Detect which cell encompasses the target text, then output its (x, y) center coordinate. 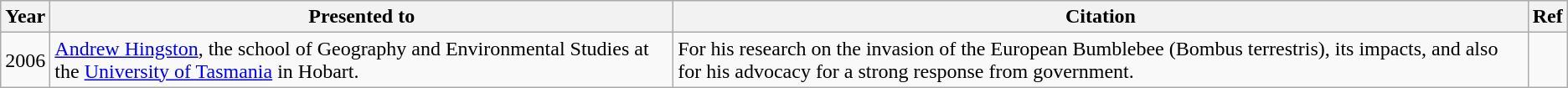
Presented to (362, 17)
Year (25, 17)
2006 (25, 60)
Ref (1548, 17)
Citation (1101, 17)
Andrew Hingston, the school of Geography and Environmental Studies at the University of Tasmania in Hobart. (362, 60)
